Provide the (X, Y) coordinate of the cell's center where the given text is located.  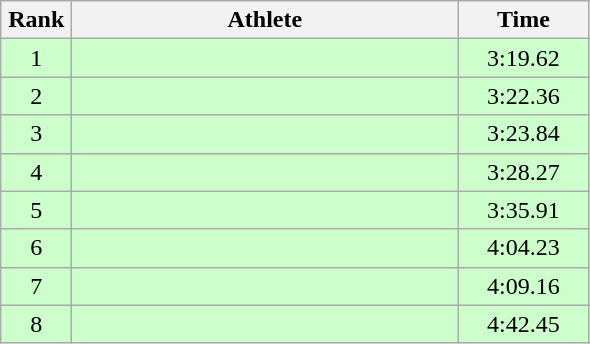
4:42.45 (524, 324)
1 (36, 58)
Time (524, 20)
5 (36, 210)
Rank (36, 20)
4 (36, 172)
3:35.91 (524, 210)
7 (36, 286)
4:04.23 (524, 248)
3:23.84 (524, 134)
6 (36, 248)
3 (36, 134)
3:28.27 (524, 172)
3:19.62 (524, 58)
3:22.36 (524, 96)
Athlete (265, 20)
4:09.16 (524, 286)
2 (36, 96)
8 (36, 324)
